Locate the cell with the specified text and output its [x, y] center coordinate. 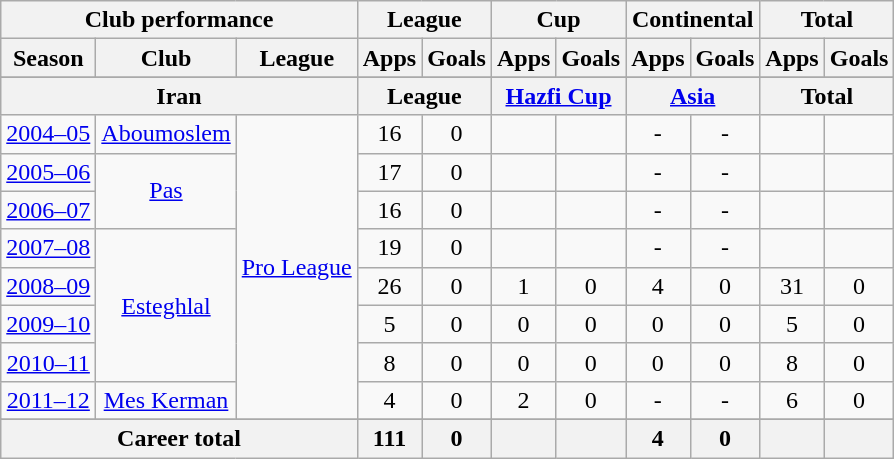
Hazfi Cup [558, 96]
2007–08 [48, 248]
Continental [693, 20]
2005–06 [48, 172]
19 [389, 248]
6 [792, 400]
Career total [179, 438]
111 [389, 438]
17 [389, 172]
26 [389, 286]
Cup [558, 20]
Esteghlal [166, 305]
Pro League [296, 267]
Pas [166, 191]
2004–05 [48, 134]
2010–11 [48, 362]
2006–07 [48, 210]
2009–10 [48, 324]
Aboumoslem [166, 134]
Iran [179, 96]
2011–12 [48, 400]
31 [792, 286]
2008–09 [48, 286]
Club [166, 58]
Mes Kerman [166, 400]
1 [523, 286]
Asia [693, 96]
Club performance [179, 20]
Season [48, 58]
2 [523, 400]
